Locate the cell with the specified text and output its [x, y] center coordinate. 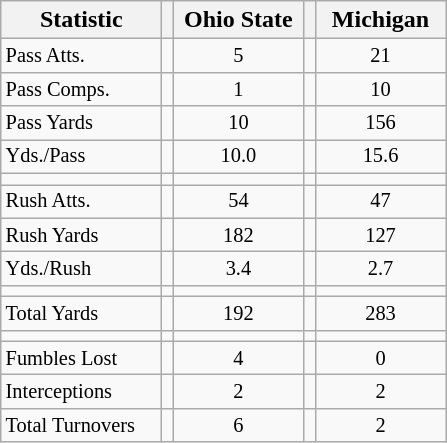
156 [380, 123]
6 [238, 426]
283 [380, 314]
10.0 [238, 157]
Rush Atts. [82, 201]
54 [238, 201]
Total Yards [82, 314]
Pass Yards [82, 123]
Interceptions [82, 392]
Pass Atts. [82, 56]
Total Turnovers [82, 426]
Yds./Pass [82, 157]
5 [238, 56]
Ohio State [238, 20]
2.7 [380, 269]
127 [380, 235]
182 [238, 235]
Fumbles Lost [82, 358]
Statistic [82, 20]
21 [380, 56]
3.4 [238, 269]
Rush Yards [82, 235]
15.6 [380, 157]
Michigan [380, 20]
Pass Comps. [82, 89]
192 [238, 314]
1 [238, 89]
Yds./Rush [82, 269]
4 [238, 358]
47 [380, 201]
0 [380, 358]
